Return [X, Y] of the center of cell containing provided text 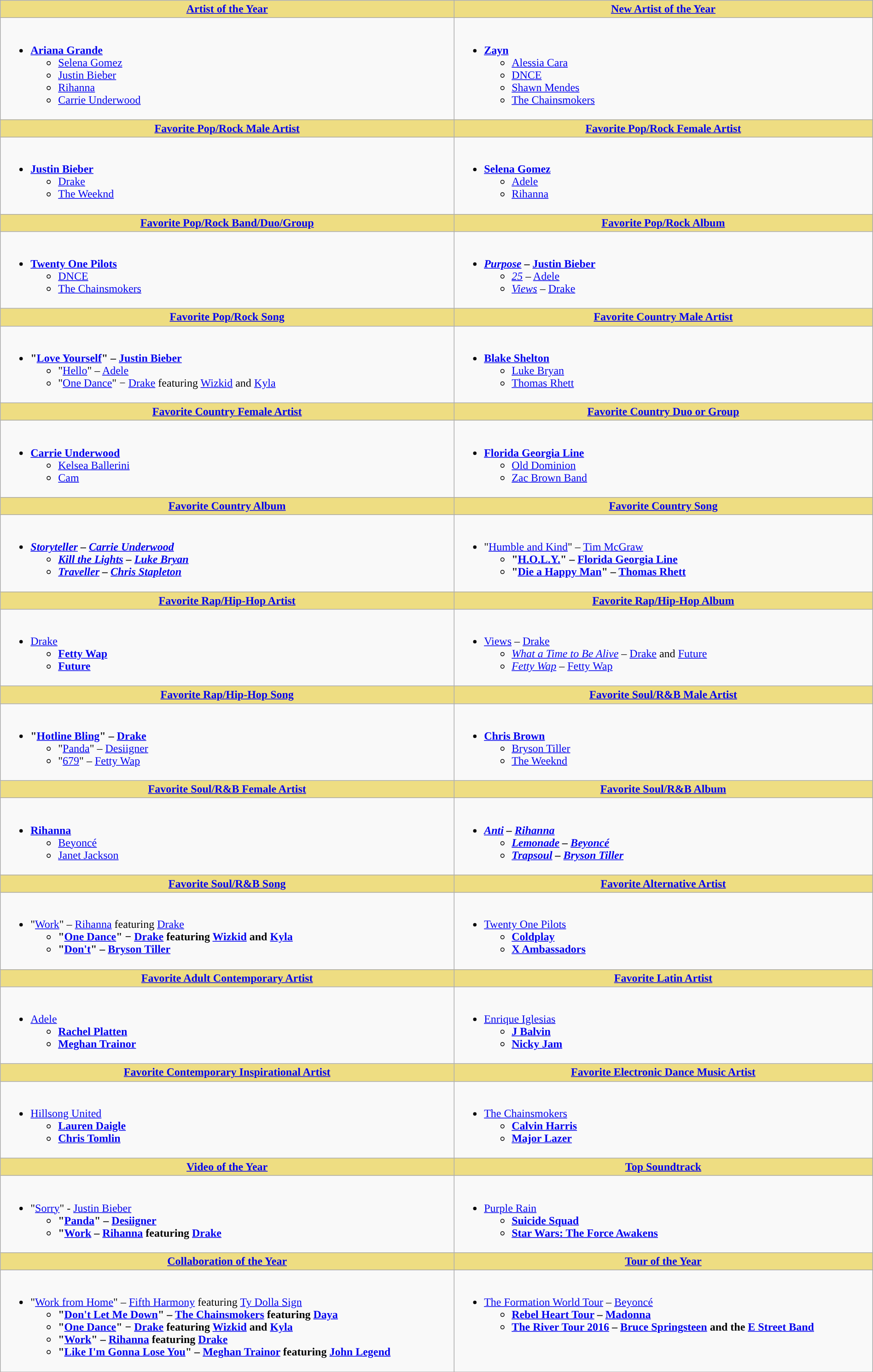
Favorite Pop/Rock Female Artist [663, 128]
Favorite Latin Artist [663, 978]
Collaboration of the Year [227, 1261]
Video of the Year [227, 1167]
Enrique IglesiasJ BalvinNicky Jam [663, 1025]
Favorite Country Duo or Group [663, 411]
RihannaBeyoncéJanet Jackson [227, 837]
ZaynAlessia CaraDNCEShawn MendesThe Chainsmokers [663, 69]
Ariana GrandeSelena GomezJustin BieberRihannaCarrie Underwood [227, 69]
Selena GomezAdeleRihanna [663, 176]
Views – DrakeWhat a Time to Be Alive – Drake and FutureFetty Wap – Fetty Wap [663, 648]
The Formation World Tour – BeyoncéRebel Heart Tour – MadonnaThe River Tour 2016 – Bruce Springsteen and the E Street Band [663, 1321]
Purple RainSuicide SquadStar Wars: The Force Awakens [663, 1214]
Favorite Country Song [663, 506]
Favorite Country Male Artist [663, 317]
Favorite Pop/Rock Male Artist [227, 128]
Favorite Rap/Hip-Hop Artist [227, 601]
Twenty One PilotsDNCEThe Chainsmokers [227, 270]
Top Soundtrack [663, 1167]
Florida Georgia LineOld DominionZac Brown Band [663, 458]
"Hotline Bling" – Drake"Panda" – Desiigner"679" – Fetty Wap [227, 742]
Favorite Pop/Rock Song [227, 317]
"Love Yourself" – Justin Bieber"Hello" – Adele"One Dance" − Drake featuring Wizkid and Kyla [227, 365]
Storyteller – Carrie UnderwoodKill the Lights – Luke BryanTraveller – Chris Stapleton [227, 553]
Carrie UnderwoodKelsea BalleriniCam [227, 458]
Favorite Soul/R&B Male Artist [663, 695]
Favorite Rap/Hip-Hop Song [227, 695]
Favorite Rap/Hip-Hop Album [663, 601]
The ChainsmokersCalvin HarrisMajor Lazer [663, 1119]
Blake SheltonLuke BryanThomas Rhett [663, 365]
Favorite Country Female Artist [227, 411]
"Sorry" - Justin Bieber"Panda" – Desiigner"Work – Rihanna featuring Drake [227, 1214]
New Artist of the Year [663, 9]
Favorite Alternative Artist [663, 884]
Tour of the Year [663, 1261]
"Work" – Rihanna featuring Drake"One Dance" − Drake featuring Wizkid and Kyla"Don't" – Bryson Tiller [227, 931]
"Humble and Kind" – Tim McGraw"H.O.L.Y." – Florida Georgia Line"Die a Happy Man" – Thomas Rhett [663, 553]
Favorite Soul/R&B Album [663, 789]
Anti – RihannaLemonade – BeyoncéTrapsoul – Bryson Tiller [663, 837]
Purpose – Justin Bieber25 – AdeleViews – Drake [663, 270]
Twenty One PilotsColdplayX Ambassadors [663, 931]
DrakeFetty WapFuture [227, 648]
Favorite Country Album [227, 506]
Chris BrownBryson TillerThe Weeknd [663, 742]
Artist of the Year [227, 9]
Favorite Pop/Rock Album [663, 223]
Favorite Contemporary Inspirational Artist [227, 1072]
Favorite Pop/Rock Band/Duo/Group [227, 223]
Favorite Electronic Dance Music Artist [663, 1072]
Favorite Soul/R&B Female Artist [227, 789]
Favorite Soul/R&B Song [227, 884]
Justin BieberDrakeThe Weeknd [227, 176]
AdeleRachel PlattenMeghan Trainor [227, 1025]
Hillsong UnitedLauren DaigleChris Tomlin [227, 1119]
Favorite Adult Contemporary Artist [227, 978]
